Return the (x, y) coordinate for the center point of the cell that contains the specified text.  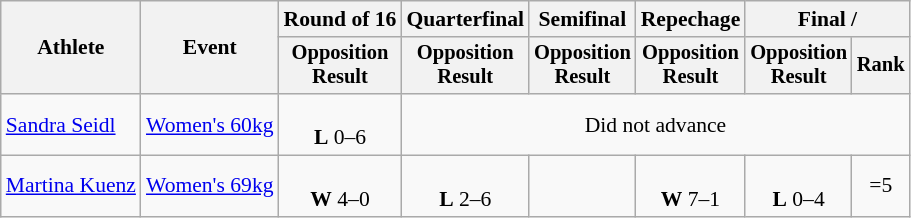
Semifinal (582, 19)
Did not advance (655, 124)
Women's 69kg (210, 186)
Final / (827, 19)
L 0–6 (340, 124)
Martina Kuenz (71, 186)
Quarterfinal (465, 19)
L 0–4 (798, 186)
Repechage (691, 19)
Event (210, 48)
Round of 16 (340, 19)
Sandra Seidl (71, 124)
W 4–0 (340, 186)
=5 (881, 186)
L 2–6 (465, 186)
W 7–1 (691, 186)
Athlete (71, 48)
Women's 60kg (210, 124)
Rank (881, 66)
